Determine the (X, Y) coordinate at the center of the cell enclosing the given text.  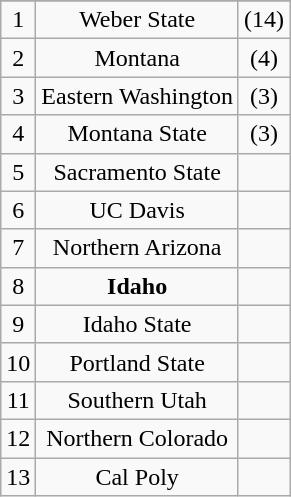
8 (18, 286)
5 (18, 172)
13 (18, 477)
2 (18, 58)
Eastern Washington (138, 96)
Weber State (138, 20)
Idaho (138, 286)
11 (18, 400)
Northern Colorado (138, 438)
Montana State (138, 134)
6 (18, 210)
(4) (264, 58)
10 (18, 362)
3 (18, 96)
Portland State (138, 362)
9 (18, 324)
Northern Arizona (138, 248)
12 (18, 438)
Sacramento State (138, 172)
Southern Utah (138, 400)
(14) (264, 20)
4 (18, 134)
Cal Poly (138, 477)
UC Davis (138, 210)
Idaho State (138, 324)
1 (18, 20)
Montana (138, 58)
7 (18, 248)
